Provide the (X, Y) coordinate of the cell's center where the given text is located.  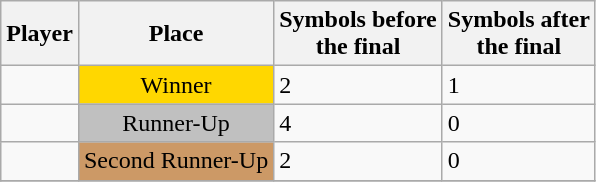
Runner-Up (176, 123)
4 (358, 123)
Second Runner-Up (176, 161)
Symbols before the final (358, 34)
Winner (176, 85)
Place (176, 34)
1 (518, 85)
Player (40, 34)
Symbols after the final (518, 34)
